Find where the given text appears and provide that cell's center as [x, y] coordinate. 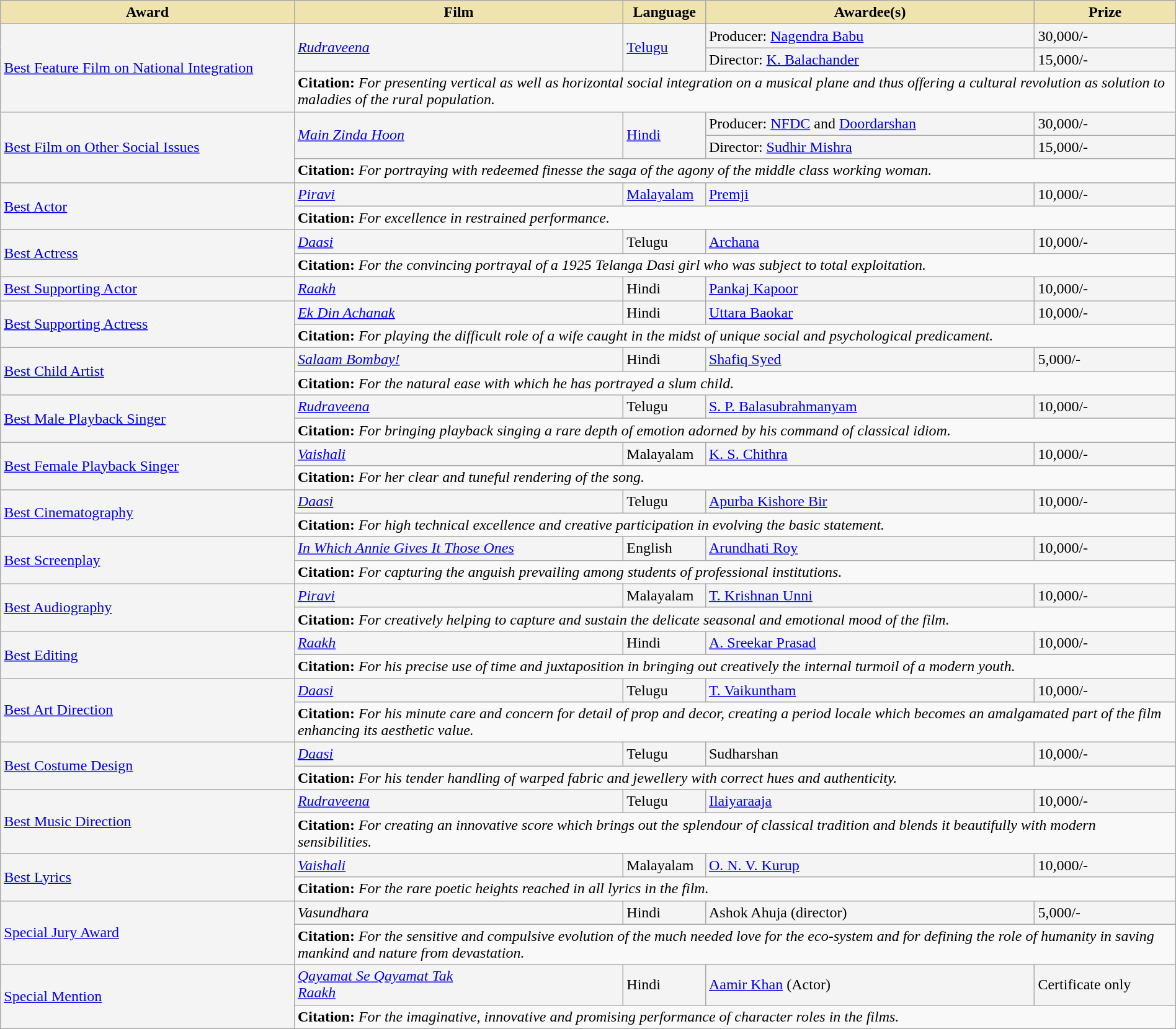
In Which Annie Gives It Those Ones [458, 548]
Best Actress [148, 253]
Best Art Direction [148, 711]
Producer: Nagendra Babu [870, 36]
Best Feature Film on National Integration [148, 68]
Best Supporting Actress [148, 324]
Citation: For the natural ease with which he has portrayed a slum child. [734, 383]
Citation: For portraying with redeemed finesse the saga of the agony of the middle class working woman. [734, 171]
T. Vaikuntham [870, 690]
Uttara Baokar [870, 312]
Main Zinda Hoon [458, 135]
Ilaiyaraaja [870, 801]
Qayamat Se Qayamat TakRaakh [458, 985]
Sudharshan [870, 754]
Best Supporting Actor [148, 288]
Arundhati Roy [870, 548]
Citation: For high technical excellence and creative participation in evolving the basic statement. [734, 525]
T. Krishnan Unni [870, 595]
Best Costume Design [148, 766]
Film [458, 12]
Citation: For creatively helping to capture and sustain the delicate seasonal and emotional mood of the film. [734, 619]
Award [148, 12]
Prize [1105, 12]
Producer: NFDC and Doordarshan [870, 123]
Citation: For playing the difficult role of a wife caught in the midst of unique social and psychological predicament. [734, 336]
Citation: For his precise use of time and juxtaposition in bringing out creatively the internal turmoil of a modern youth. [734, 666]
Best Music Direction [148, 821]
Shafiq Syed [870, 360]
Best Editing [148, 654]
Citation: For creating an innovative score which brings out the splendour of classical tradition and blends it beautifully with modern sensibilities. [734, 834]
Citation: For the convincing portrayal of a 1925 Telanga Dasi girl who was subject to total exploitation. [734, 265]
Language [665, 12]
Certificate only [1105, 985]
O. N. V. Kurup [870, 865]
Special Jury Award [148, 933]
Aamir Khan (Actor) [870, 985]
Director: K. Balachander [870, 60]
Best Film on Other Social Issues [148, 147]
Citation: For his tender handling of warped fabric and jewellery with correct hues and authenticity. [734, 778]
Vasundhara [458, 912]
S. P. Balasubrahmanyam [870, 407]
Ashok Ahuja (director) [870, 912]
Best Screenplay [148, 560]
Best Audiography [148, 607]
Best Cinematography [148, 513]
Special Mention [148, 996]
English [665, 548]
Best Child Artist [148, 372]
Citation: For the imaginative, innovative and promising performance of character roles in the films. [734, 1017]
Director: Sudhir Mishra [870, 147]
Salaam Bombay! [458, 360]
Citation: For the rare poetic heights reached in all lyrics in the film. [734, 889]
Best Actor [148, 206]
Citation: For excellence in restrained performance. [734, 218]
K. S. Chithra [870, 454]
Best Female Playback Singer [148, 466]
Premji [870, 194]
Ek Din Achanak [458, 312]
Best Male Playback Singer [148, 419]
Citation: For bringing playback singing a rare depth of emotion adorned by his command of classical idiom. [734, 430]
Best Lyrics [148, 877]
Apurba Kishore Bir [870, 501]
Citation: For capturing the anguish prevailing among students of professional institutions. [734, 572]
A. Sreekar Prasad [870, 643]
Archana [870, 241]
Pankaj Kapoor [870, 288]
Citation: For her clear and tuneful rendering of the song. [734, 478]
Awardee(s) [870, 12]
